Locate the cell with the specified text and output its (X, Y) center coordinate. 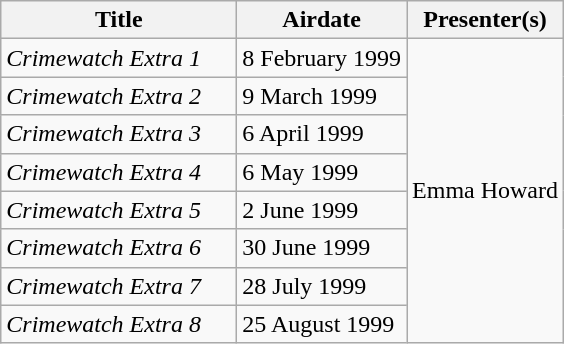
Title (119, 20)
9 March 1999 (322, 96)
6 May 1999 (322, 172)
Crimewatch Extra 8 (119, 324)
2 June 1999 (322, 210)
Emma Howard (486, 191)
Airdate (322, 20)
Presenter(s) (486, 20)
Crimewatch Extra 1 (119, 58)
Crimewatch Extra 2 (119, 96)
Crimewatch Extra 7 (119, 286)
Crimewatch Extra 5 (119, 210)
Crimewatch Extra 4 (119, 172)
Crimewatch Extra 6 (119, 248)
8 February 1999 (322, 58)
30 June 1999 (322, 248)
6 April 1999 (322, 134)
25 August 1999 (322, 324)
Crimewatch Extra 3 (119, 134)
28 July 1999 (322, 286)
